Output the [X, Y] coordinate of the center of the cell containing the given text.  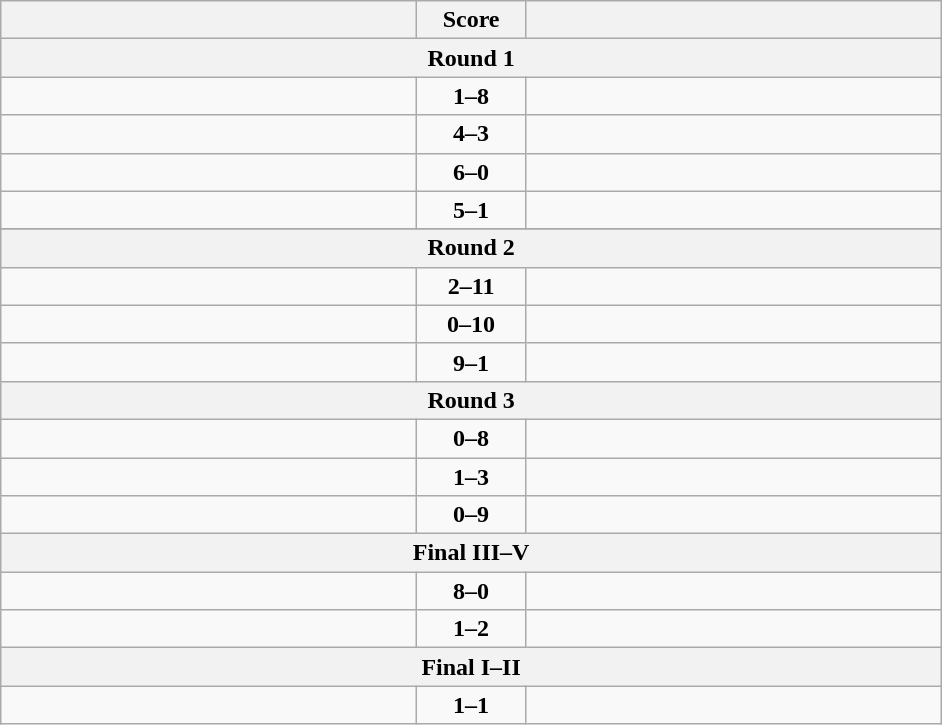
0–10 [472, 324]
5–1 [472, 210]
0–9 [472, 515]
1–8 [472, 96]
Score [472, 20]
Final I–II [472, 667]
Round 2 [472, 248]
8–0 [472, 591]
Round 3 [472, 400]
4–3 [472, 134]
6–0 [472, 172]
Final III–V [472, 553]
9–1 [472, 362]
1–1 [472, 705]
2–11 [472, 286]
1–2 [472, 629]
1–3 [472, 477]
Round 1 [472, 58]
0–8 [472, 438]
